Capture the cell that displays the provided text and extract its (x, y) central coordinate. 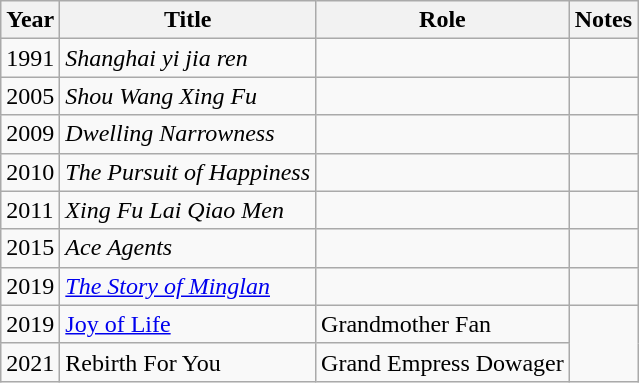
2021 (30, 362)
Notes (603, 20)
Title (188, 20)
2015 (30, 248)
Grand Empress Dowager (443, 362)
Ace Agents (188, 248)
Xing Fu Lai Qiao Men (188, 210)
2011 (30, 210)
2005 (30, 96)
Year (30, 20)
The Story of Minglan (188, 286)
Joy of Life (188, 324)
Shanghai yi jia ren (188, 58)
2010 (30, 172)
Dwelling Narrowness (188, 134)
Role (443, 20)
The Pursuit of Happiness (188, 172)
1991 (30, 58)
2009 (30, 134)
Grandmother Fan (443, 324)
Rebirth For You (188, 362)
Shou Wang Xing Fu (188, 96)
